From the cell containing the given text, extract its center point as (X, Y) coordinate. 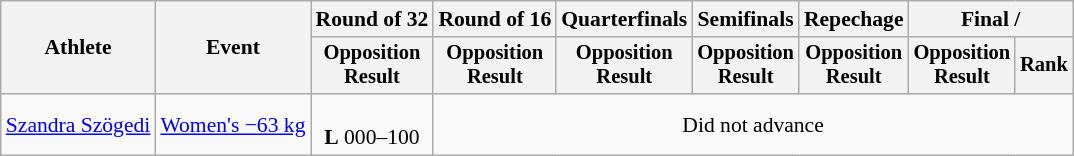
Round of 32 (372, 19)
Semifinals (746, 19)
Women's −63 kg (232, 124)
Athlete (78, 48)
Round of 16 (494, 19)
Quarterfinals (624, 19)
Did not advance (752, 124)
Rank (1044, 66)
Event (232, 48)
Final / (991, 19)
L 000–100 (372, 124)
Szandra Szögedi (78, 124)
Repechage (854, 19)
